Scan for the cell matching the given text and deliver its [X, Y] coordinate at center. 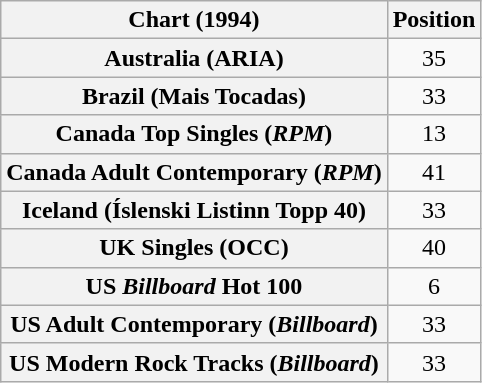
Brazil (Mais Tocadas) [194, 96]
Iceland (Íslenski Listinn Topp 40) [194, 210]
35 [434, 58]
13 [434, 134]
6 [434, 286]
US Modern Rock Tracks (Billboard) [194, 362]
Position [434, 20]
US Billboard Hot 100 [194, 286]
US Adult Contemporary (Billboard) [194, 324]
Canada Adult Contemporary (RPM) [194, 172]
Chart (1994) [194, 20]
UK Singles (OCC) [194, 248]
40 [434, 248]
Canada Top Singles (RPM) [194, 134]
Australia (ARIA) [194, 58]
41 [434, 172]
